Locate the cell with the specified text and output its [x, y] center coordinate. 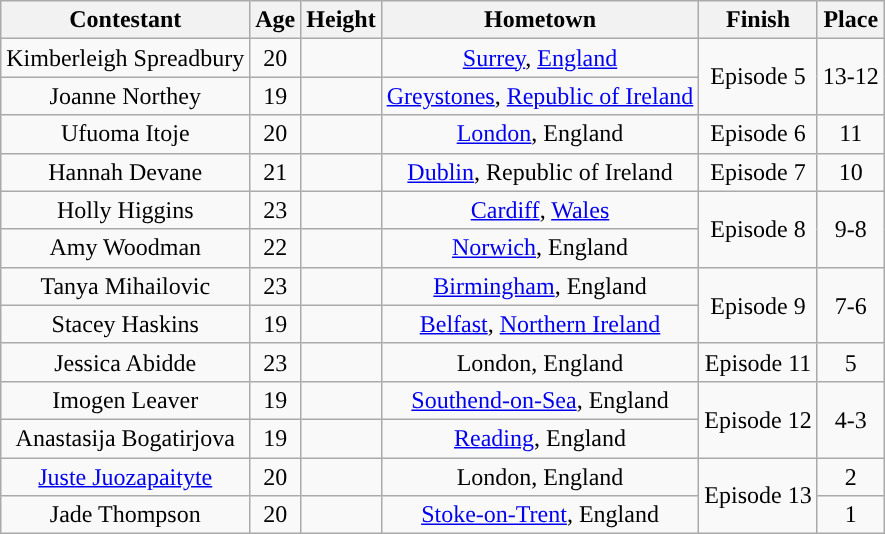
Episode 6 [758, 134]
Hannah Devane [126, 172]
Holly Higgins [126, 210]
10 [850, 172]
2 [850, 477]
Episode 7 [758, 172]
Surrey, England [540, 58]
Belfast, Northern Ireland [540, 324]
Joanne Northey [126, 96]
13-12 [850, 77]
5 [850, 362]
Height [341, 20]
Jessica Abidde [126, 362]
21 [276, 172]
Episode 5 [758, 77]
Ufuoma Itoje [126, 134]
Jade Thompson [126, 515]
Norwich, England [540, 248]
9-8 [850, 229]
Imogen Leaver [126, 400]
Episode 8 [758, 229]
Reading, England [540, 438]
Episode 11 [758, 362]
Southend-on-Sea, England [540, 400]
Stacey Haskins [126, 324]
Tanya Mihailovic [126, 286]
22 [276, 248]
Place [850, 20]
Episode 12 [758, 419]
Greystones, Republic of Ireland [540, 96]
Contestant [126, 20]
Kimberleigh Spreadbury [126, 58]
Finish [758, 20]
1 [850, 515]
Stoke-on-Trent, England [540, 515]
Anastasija Bogatirjova [126, 438]
7-6 [850, 305]
Juste Juozapaityte [126, 477]
Amy Woodman [126, 248]
Age [276, 20]
Cardiff, Wales [540, 210]
Birmingham, England [540, 286]
Episode 9 [758, 305]
Episode 13 [758, 496]
Dublin, Republic of Ireland [540, 172]
4-3 [850, 419]
Hometown [540, 20]
11 [850, 134]
